Identify which cell holds the provided text, then report its [X, Y] central coordinate. 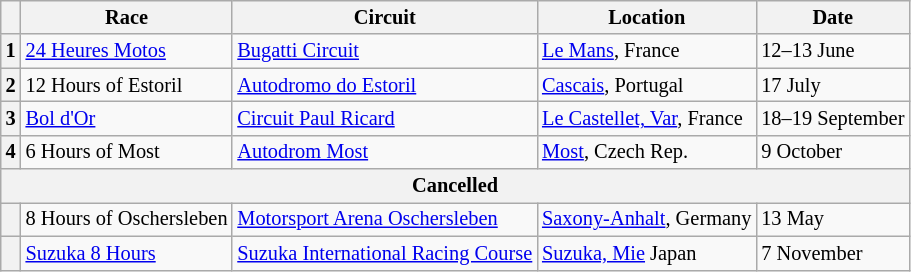
2 [11, 85]
Circuit Paul Ricard [384, 118]
Autodrom Most [384, 152]
24 Heures Motos [127, 51]
4 [11, 152]
12–13 June [832, 51]
Saxony-Anhalt, Germany [646, 219]
Cascais, Portugal [646, 85]
8 Hours of Oschersleben [127, 219]
9 October [832, 152]
Suzuka, Mie Japan [646, 253]
Bugatti Circuit [384, 51]
3 [11, 118]
Suzuka International Racing Course [384, 253]
13 May [832, 219]
Location [646, 17]
18–19 September [832, 118]
Date [832, 17]
Le Castellet, Var, France [646, 118]
Autodromo do Estoril [384, 85]
Cancelled [456, 186]
Race [127, 17]
Motorsport Arena Oschersleben [384, 219]
Most, Czech Rep. [646, 152]
6 Hours of Most [127, 152]
Suzuka 8 Hours [127, 253]
7 November [832, 253]
Bol d'Or [127, 118]
Le Mans, France [646, 51]
1 [11, 51]
12 Hours of Estoril [127, 85]
17 July [832, 85]
Circuit [384, 17]
